Extract the [X, Y] coordinate from the center of the cell holding the provided text.  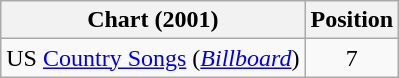
US Country Songs (Billboard) [153, 58]
Chart (2001) [153, 20]
Position [352, 20]
7 [352, 58]
